Detect which cell encompasses the target text, then output its (x, y) center coordinate. 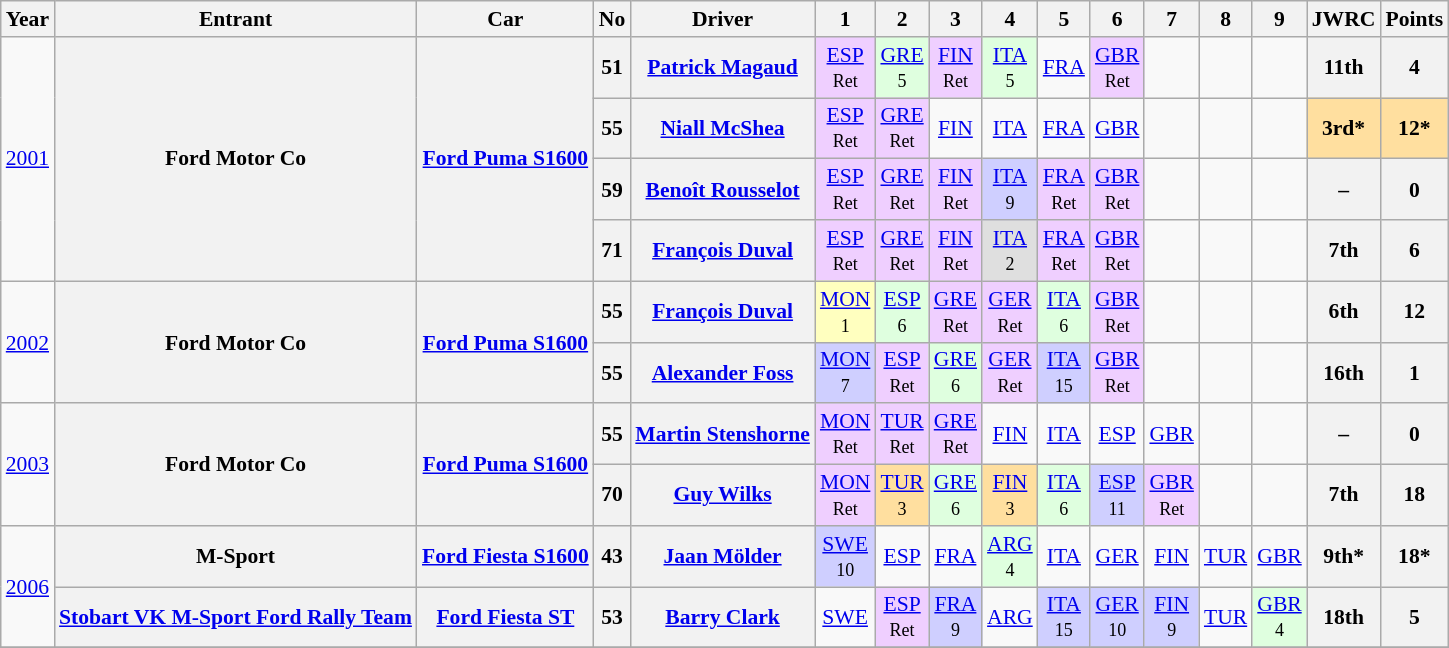
9 (1280, 19)
Entrant (236, 19)
9th* (1344, 556)
FRA9 (956, 618)
2001 (28, 159)
16th (1344, 372)
18* (1414, 556)
Martin Stenshorne (722, 434)
12 (1414, 312)
Ford Fiesta ST (506, 618)
ESP11 (1118, 496)
ARG4 (1010, 556)
Points (1414, 19)
Jaan Mölder (722, 556)
Year (28, 19)
11th (1344, 68)
2006 (28, 587)
18th (1344, 618)
2002 (28, 342)
ITA5 (1010, 68)
GBR4 (1280, 618)
2 (902, 19)
51 (612, 68)
Driver (722, 19)
MON1 (846, 312)
18 (1414, 496)
Alexander Foss (722, 372)
GER (1118, 556)
TURRet (902, 434)
71 (612, 250)
59 (612, 190)
12* (1414, 128)
53 (612, 618)
TUR3 (902, 496)
Ford Fiesta S1600 (506, 556)
M-Sport (236, 556)
Patrick Magaud (722, 68)
Car (506, 19)
ITA2 (1010, 250)
ESP6 (902, 312)
Stobart VK M-Sport Ford Rally Team (236, 618)
SWE (846, 618)
ITA9 (1010, 190)
MON7 (846, 372)
JWRC (1344, 19)
70 (612, 496)
6th (1344, 312)
Benoît Rousselot (722, 190)
2003 (28, 465)
SWE10 (846, 556)
FIN3 (1010, 496)
3 (956, 19)
GRE5 (902, 68)
GER10 (1118, 618)
43 (612, 556)
7 (1172, 19)
Niall McShea (722, 128)
3rd* (1344, 128)
ARG (1010, 618)
No (612, 19)
Guy Wilks (722, 496)
8 (1226, 19)
FIN9 (1172, 618)
Barry Clark (722, 618)
